Return (x, y) of the center of cell containing provided text 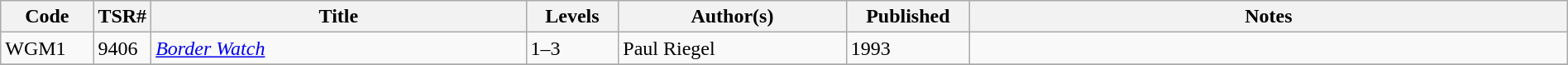
1–3 (572, 48)
TSR# (122, 17)
Code (47, 17)
Notes (1269, 17)
9406 (122, 48)
WGM1 (47, 48)
Published (908, 17)
Paul Riegel (733, 48)
Author(s) (733, 17)
1993 (908, 48)
Title (339, 17)
Levels (572, 17)
Border Watch (339, 48)
